Locate the cell with the specified text and output its [X, Y] center coordinate. 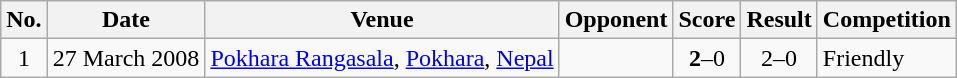
Venue [382, 20]
1 [24, 58]
No. [24, 20]
27 March 2008 [126, 58]
Opponent [616, 20]
Date [126, 20]
Friendly [886, 58]
Score [707, 20]
Pokhara Rangasala, Pokhara, Nepal [382, 58]
Competition [886, 20]
Result [779, 20]
